Return [x, y] of the center of cell containing provided text 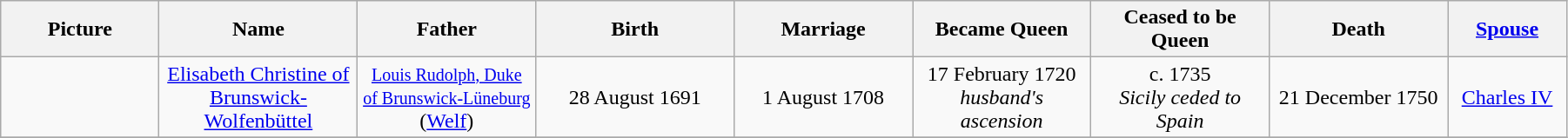
Death [1359, 30]
21 December 1750 [1359, 97]
Became Queen [1002, 30]
Ceased to be Queen [1180, 30]
Birth [635, 30]
Picture [80, 30]
Marriage [823, 30]
Spouse [1507, 30]
28 August 1691 [635, 97]
Father [447, 30]
Elisabeth Christine of Brunswick-Wolfenbüttel [258, 97]
Charles IV [1507, 97]
Name [258, 30]
1 August 1708 [823, 97]
Louis Rudolph, Duke of Brunswick-Lüneburg (Welf) [447, 97]
17 February 1720husband's ascension [1002, 97]
c. 1735Sicily ceded to Spain [1180, 97]
